Identify which cell holds the provided text, then report its [X, Y] central coordinate. 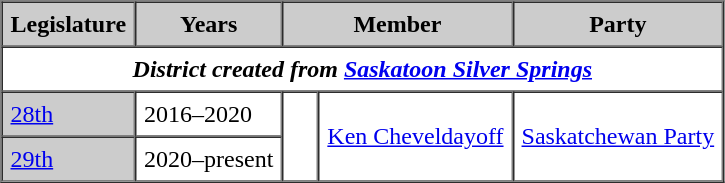
29th [69, 158]
Legislature [69, 24]
Saskatchewan Party [618, 137]
Years [208, 24]
2016–2020 [208, 114]
Ken Cheveldayoff [415, 137]
Party [618, 24]
2020–present [208, 158]
District created from Saskatoon Silver Springs [363, 68]
Member [397, 24]
28th [69, 114]
